Pinpoint the cell where the given text exists, returning its [x, y] midpoint coordinate. 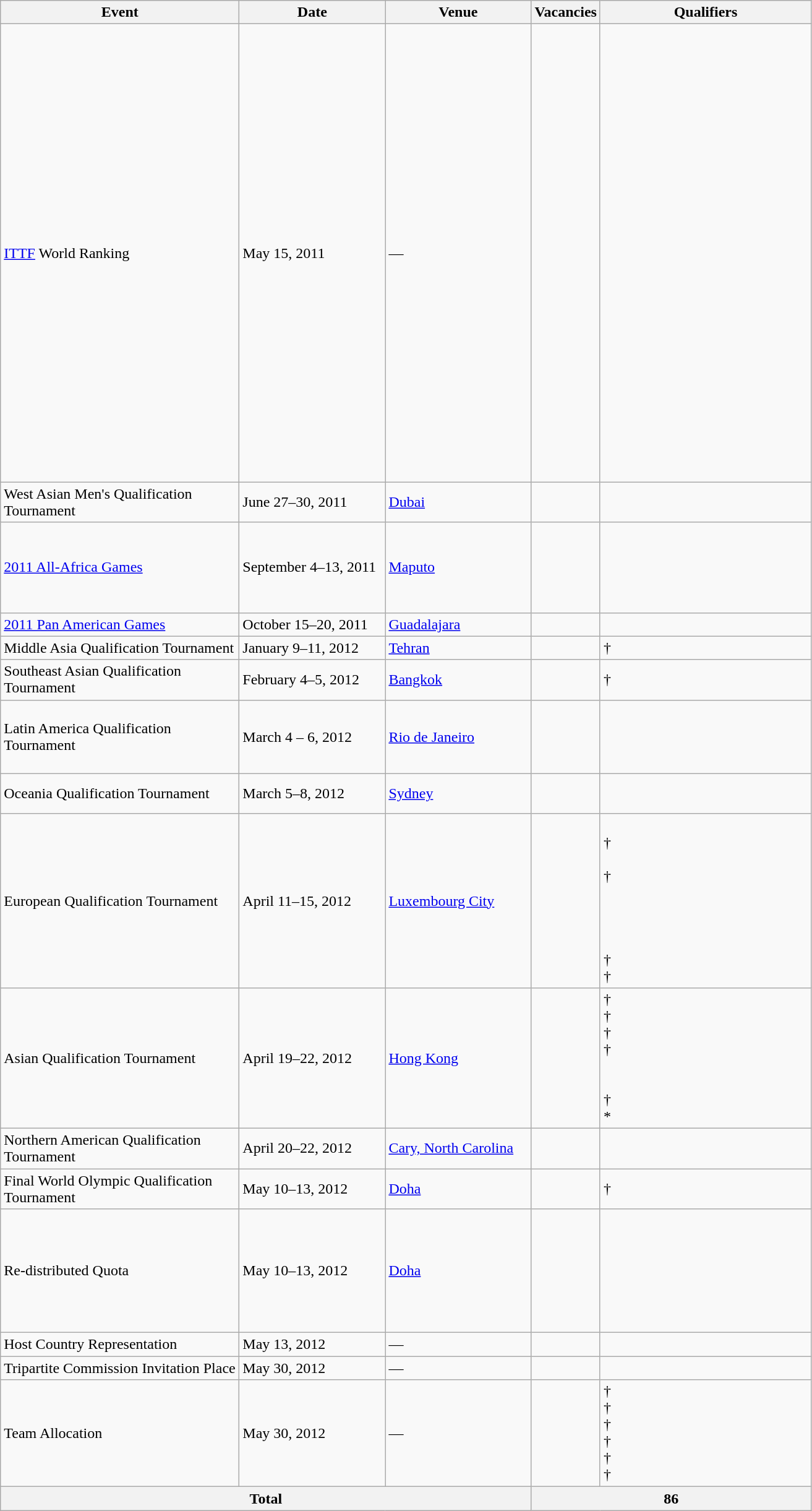
Luxembourg City [458, 901]
86 [672, 1499]
Sydney [458, 793]
March 5–8, 2012 [312, 793]
Latin America Qualification Tournament [120, 736]
Total [266, 1499]
Host Country Representation [120, 1345]
Oceania Qualification Tournament [120, 793]
Southeast Asian Qualification Tournament [120, 679]
Cary, North Carolina [458, 1148]
Northern American Qualification Tournament [120, 1148]
West Asian Men's Qualification Tournament [120, 502]
Re-distributed Quota [120, 1271]
April 19–22, 2012 [312, 1058]
May 13, 2012 [312, 1345]
June 27–30, 2011 [312, 502]
2011 Pan American Games [120, 624]
April 20–22, 2012 [312, 1148]
Event [120, 12]
April 11–15, 2012 [312, 901]
Date [312, 12]
January 9–11, 2012 [312, 648]
Asian Qualification Tournament [120, 1058]
†††††† [705, 1433]
October 15–20, 2011 [312, 624]
March 4 – 6, 2012 [312, 736]
Dubai [458, 502]
Team Allocation [120, 1433]
Tripartite Commission Invitation Place [120, 1368]
February 4–5, 2012 [312, 679]
Final World Olympic Qualification Tournament [120, 1188]
Rio de Janeiro [458, 736]
Tehran [458, 648]
European Qualification Tournament [120, 901]
Bangkok [458, 679]
Qualifiers [705, 12]
†††††* [705, 1058]
2011 All-Africa Games [120, 567]
†††† [705, 901]
Vacancies [566, 12]
Maputo [458, 567]
Hong Kong [458, 1058]
Venue [458, 12]
Guadalajara [458, 624]
Middle Asia Qualification Tournament [120, 648]
September 4–13, 2011 [312, 567]
ITTF World Ranking [120, 253]
May 15, 2011 [312, 253]
